Identify which cell holds the provided text, then report its (x, y) central coordinate. 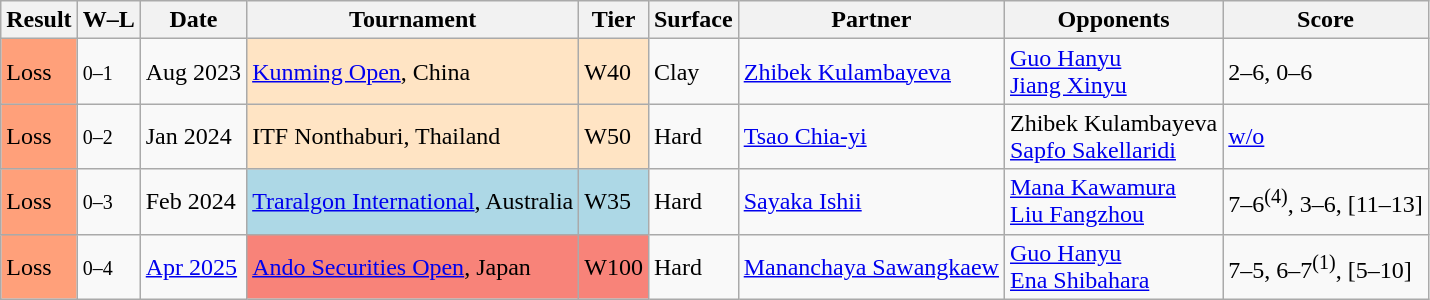
W50 (614, 136)
Surface (693, 20)
Jan 2024 (193, 136)
Tsao Chia-yi (871, 136)
Feb 2024 (193, 202)
Score (1326, 20)
Result (39, 20)
W40 (614, 72)
Opponents (1113, 20)
Mananchaya Sawangkaew (871, 266)
7–5, 6–7(1), [5–10] (1326, 266)
ITF Nonthaburi, Thailand (413, 136)
Sayaka Ishii (871, 202)
Tournament (413, 20)
Guo Hanyu Ena Shibahara (1113, 266)
Guo Hanyu Jiang Xinyu (1113, 72)
Apr 2025 (193, 266)
2–6, 0–6 (1326, 72)
0–2 (108, 136)
w/o (1326, 136)
0–1 (108, 72)
Traralgon International, Australia (413, 202)
Kunming Open, China (413, 72)
0–3 (108, 202)
0–4 (108, 266)
Zhibek Kulambayeva Sapfo Sakellaridi (1113, 136)
Mana Kawamura Liu Fangzhou (1113, 202)
Partner (871, 20)
Date (193, 20)
Tier (614, 20)
Clay (693, 72)
W35 (614, 202)
7–6(4), 3–6, [11–13] (1326, 202)
W–L (108, 20)
Ando Securities Open, Japan (413, 266)
W100 (614, 266)
Zhibek Kulambayeva (871, 72)
Aug 2023 (193, 72)
